Locate the cell with the specified text and output its (X, Y) center coordinate. 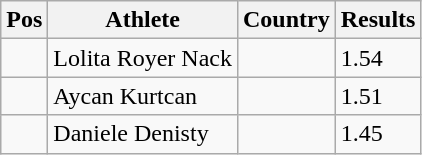
1.54 (378, 58)
1.45 (378, 134)
Country (286, 20)
Athlete (143, 20)
Lolita Royer Nack (143, 58)
Aycan Kurtcan (143, 96)
Daniele Denisty (143, 134)
1.51 (378, 96)
Results (378, 20)
Pos (24, 20)
